Determine the (X, Y) coordinate at the center of the cell enclosing the given text.  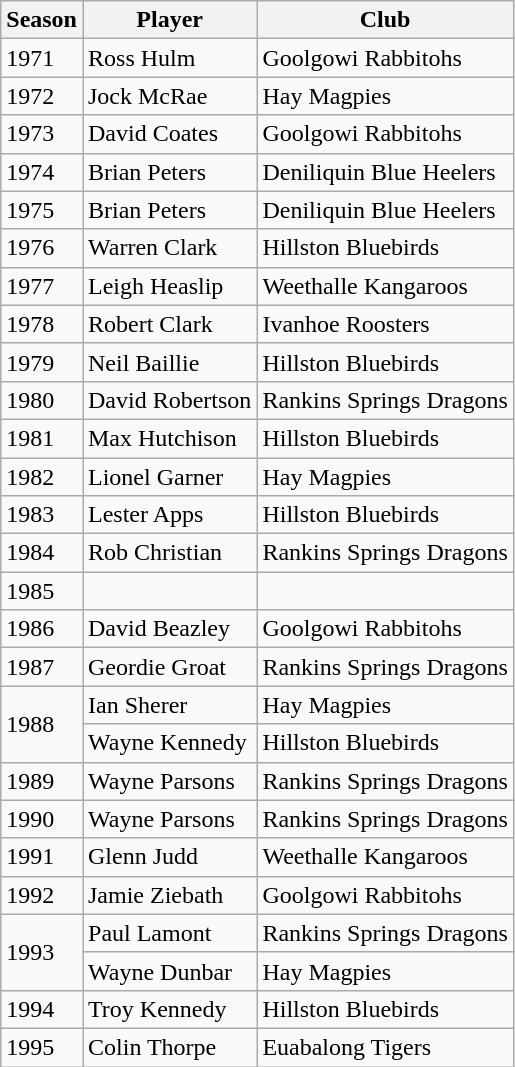
Glenn Judd (169, 857)
Wayne Dunbar (169, 971)
1985 (42, 591)
Season (42, 20)
Club (385, 20)
Ian Sherer (169, 705)
Lester Apps (169, 515)
Jock McRae (169, 96)
Ivanhoe Roosters (385, 324)
1986 (42, 629)
1972 (42, 96)
Player (169, 20)
1981 (42, 438)
1975 (42, 210)
1984 (42, 553)
Colin Thorpe (169, 1047)
1973 (42, 134)
David Robertson (169, 400)
Wayne Kennedy (169, 743)
1982 (42, 477)
1977 (42, 286)
1983 (42, 515)
David Beazley (169, 629)
1971 (42, 58)
Lionel Garner (169, 477)
1974 (42, 172)
1994 (42, 1009)
Troy Kennedy (169, 1009)
Leigh Heaslip (169, 286)
1979 (42, 362)
Warren Clark (169, 248)
1976 (42, 248)
1991 (42, 857)
Neil Baillie (169, 362)
Paul Lamont (169, 933)
Ross Hulm (169, 58)
1990 (42, 819)
Jamie Ziebath (169, 895)
1988 (42, 724)
1992 (42, 895)
1989 (42, 781)
Euabalong Tigers (385, 1047)
1987 (42, 667)
1980 (42, 400)
Max Hutchison (169, 438)
1978 (42, 324)
David Coates (169, 134)
1993 (42, 952)
Geordie Groat (169, 667)
1995 (42, 1047)
Robert Clark (169, 324)
Rob Christian (169, 553)
